From the cell containing the given text, extract its center point as (X, Y) coordinate. 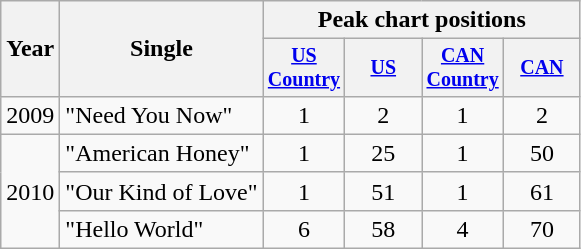
70 (542, 229)
4 (463, 229)
"Need You Now" (162, 115)
"American Honey" (162, 153)
6 (304, 229)
61 (542, 191)
CAN (542, 68)
2009 (30, 115)
Peak chart positions (422, 20)
CAN Country (463, 68)
50 (542, 153)
25 (384, 153)
Year (30, 49)
US (384, 68)
2010 (30, 191)
US Country (304, 68)
51 (384, 191)
"Our Kind of Love" (162, 191)
58 (384, 229)
Single (162, 49)
"Hello World" (162, 229)
